Extract the [x, y] coordinate from the center of the cell holding the provided text.  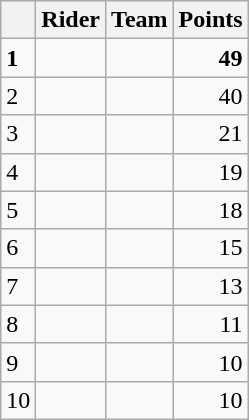
13 [210, 286]
5 [18, 210]
6 [18, 248]
9 [18, 362]
Points [210, 20]
2 [18, 96]
15 [210, 248]
4 [18, 172]
19 [210, 172]
49 [210, 58]
3 [18, 134]
1 [18, 58]
40 [210, 96]
11 [210, 324]
18 [210, 210]
21 [210, 134]
7 [18, 286]
Rider [71, 20]
8 [18, 324]
Team [140, 20]
